Identify which cell holds the provided text, then report its (x, y) central coordinate. 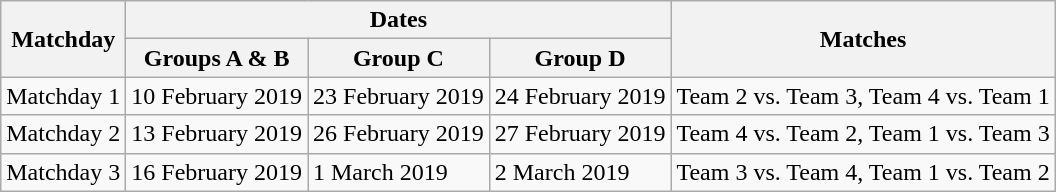
Group C (399, 58)
Matchday (64, 39)
Team 3 vs. Team 4, Team 1 vs. Team 2 (863, 172)
24 February 2019 (580, 96)
26 February 2019 (399, 134)
Matchday 2 (64, 134)
Matchday 1 (64, 96)
Dates (398, 20)
Matchday 3 (64, 172)
Group D (580, 58)
16 February 2019 (217, 172)
27 February 2019 (580, 134)
13 February 2019 (217, 134)
Team 2 vs. Team 3, Team 4 vs. Team 1 (863, 96)
2 March 2019 (580, 172)
10 February 2019 (217, 96)
Matches (863, 39)
23 February 2019 (399, 96)
Team 4 vs. Team 2, Team 1 vs. Team 3 (863, 134)
1 March 2019 (399, 172)
Groups A & B (217, 58)
